From the cell containing the given text, extract its center point as (x, y) coordinate. 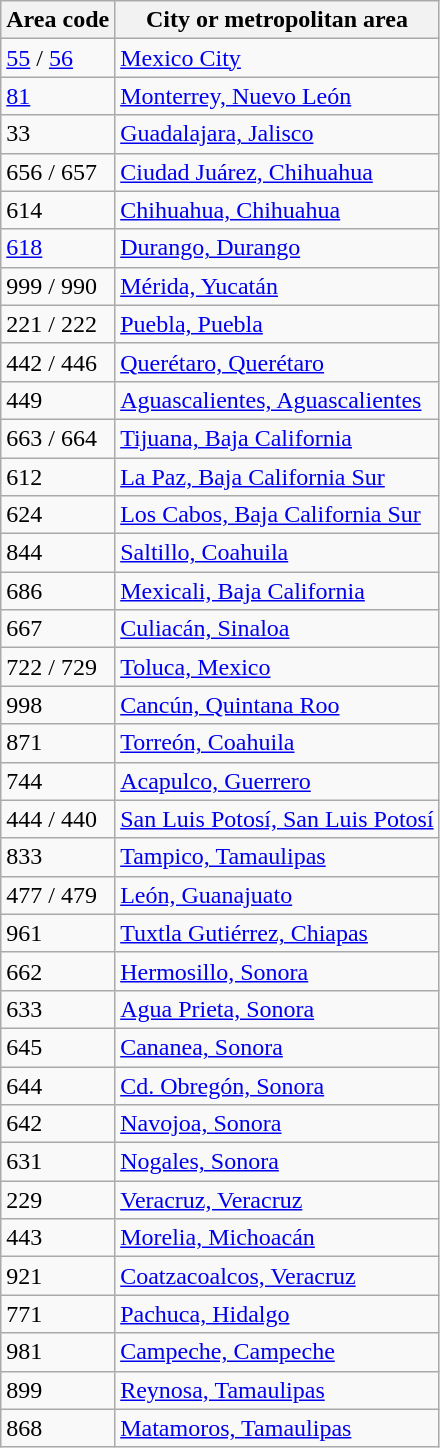
San Luis Potosí, San Luis Potosí (277, 819)
Veracruz, Veracruz (277, 1200)
443 (58, 1238)
645 (58, 1047)
686 (58, 591)
Pachuca, Hidalgo (277, 1314)
Tuxtla Gutiérrez, Chiapas (277, 933)
Mérida, Yucatán (277, 286)
667 (58, 629)
La Paz, Baja California Sur (277, 477)
81 (58, 96)
Navojoa, Sonora (277, 1124)
Monterrey, Nuevo León (277, 96)
477 / 479 (58, 895)
Hermosillo, Sonora (277, 971)
Mexicali, Baja California (277, 591)
656 / 657 (58, 172)
Nogales, Sonora (277, 1162)
Morelia, Michoacán (277, 1238)
Matamoros, Tamaulipas (277, 1428)
Campeche, Campeche (277, 1352)
722 / 729 (58, 667)
55 / 56 (58, 58)
618 (58, 248)
644 (58, 1085)
Cancún, Quintana Roo (277, 705)
833 (58, 857)
662 (58, 971)
Torreón, Coahuila (277, 743)
444 / 440 (58, 819)
642 (58, 1124)
221 / 222 (58, 324)
771 (58, 1314)
Coatzacoalcos, Veracruz (277, 1276)
961 (58, 933)
Reynosa, Tamaulipas (277, 1390)
612 (58, 477)
871 (58, 743)
Durango, Durango (277, 248)
442 / 446 (58, 362)
Culiacán, Sinaloa (277, 629)
Querétaro, Querétaro (277, 362)
Puebla, Puebla (277, 324)
Mexico City (277, 58)
921 (58, 1276)
624 (58, 515)
899 (58, 1390)
Ciudad Juárez, Chihuahua (277, 172)
981 (58, 1352)
Los Cabos, Baja California Sur (277, 515)
631 (58, 1162)
León, Guanajuato (277, 895)
868 (58, 1428)
Agua Prieta, Sonora (277, 1009)
663 / 664 (58, 438)
Area code (58, 20)
633 (58, 1009)
Aguascalientes, Aguascalientes (277, 400)
Tijuana, Baja California (277, 438)
844 (58, 553)
449 (58, 400)
744 (58, 781)
33 (58, 134)
Cananea, Sonora (277, 1047)
City or metropolitan area (277, 20)
Tampico, Tamaulipas (277, 857)
Acapulco, Guerrero (277, 781)
Chihuahua, Chihuahua (277, 210)
614 (58, 210)
999 / 990 (58, 286)
998 (58, 705)
Guadalajara, Jalisco (277, 134)
Cd. Obregón, Sonora (277, 1085)
Saltillo, Coahuila (277, 553)
Toluca, Mexico (277, 667)
229 (58, 1200)
